Return the (x, y) coordinate for the center point of the cell that contains the specified text.  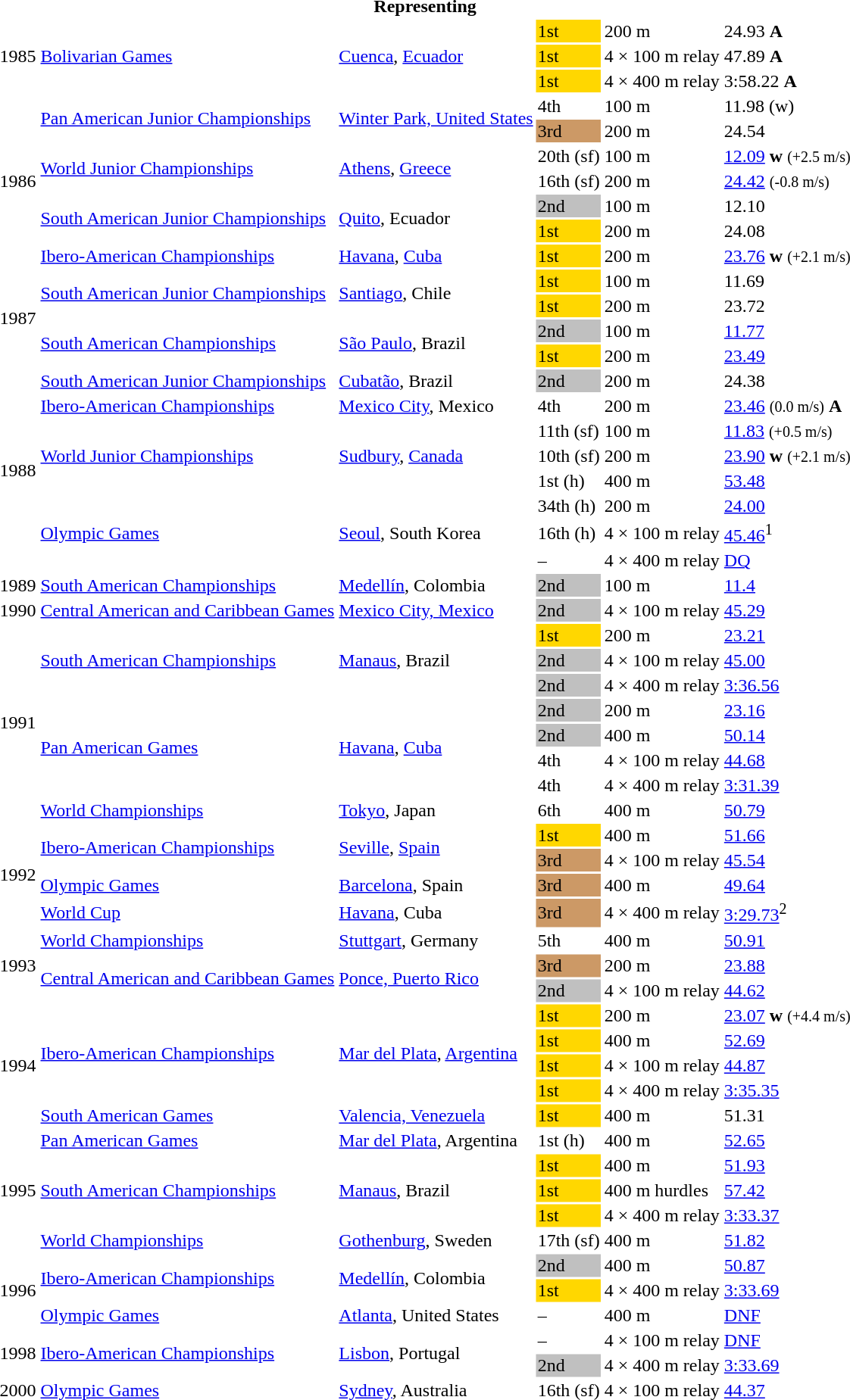
16th (h) (568, 533)
Bolivarian Games (188, 56)
17th (sf) (568, 1240)
Atlanta, United States (436, 1315)
World Cup (188, 912)
Seville, Spain (436, 848)
10th (sf) (568, 456)
Tokyo, Japan (436, 810)
16th (sf) (568, 181)
Sudbury, Canada (436, 456)
Barcelona, Spain (436, 885)
400 m hurdles (662, 1190)
Pan American Junior Championships (188, 118)
Cuenca, Ecuador (436, 56)
South American Games (188, 1115)
11th (sf) (568, 431)
6th (568, 810)
Gothenburg, Sweden (436, 1240)
Lisbon, Portugal (436, 1352)
20th (sf) (568, 156)
Ponce, Puerto Rico (436, 978)
Valencia, Venezuela (436, 1115)
Athens, Greece (436, 168)
Quito, Ecuador (436, 218)
Stuttgart, Germany (436, 940)
Winter Park, United States (436, 118)
São Paulo, Brazil (436, 344)
34th (h) (568, 506)
Santiago, Chile (436, 294)
5th (568, 940)
Cubatão, Brazil (436, 381)
Seoul, South Korea (436, 533)
